Capture the cell that displays the provided text and extract its [x, y] central coordinate. 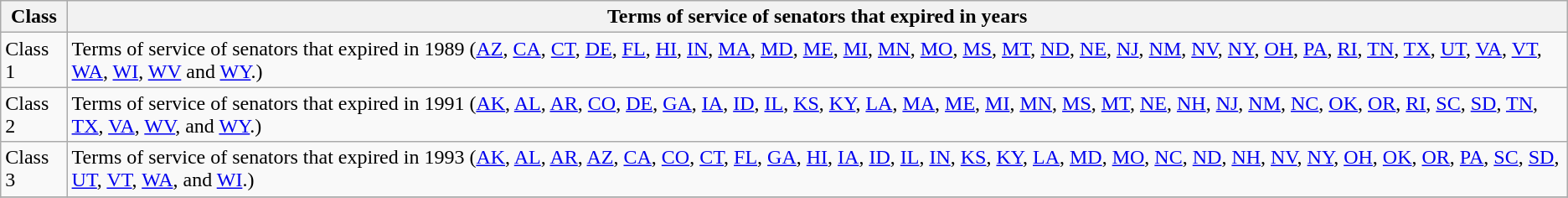
Class 1 [34, 60]
Class 2 [34, 114]
Terms of service of senators that expired in years [818, 17]
Class 3 [34, 169]
Class [34, 17]
